Search for the cell housing the specified text and yield its (x, y) center coordinate. 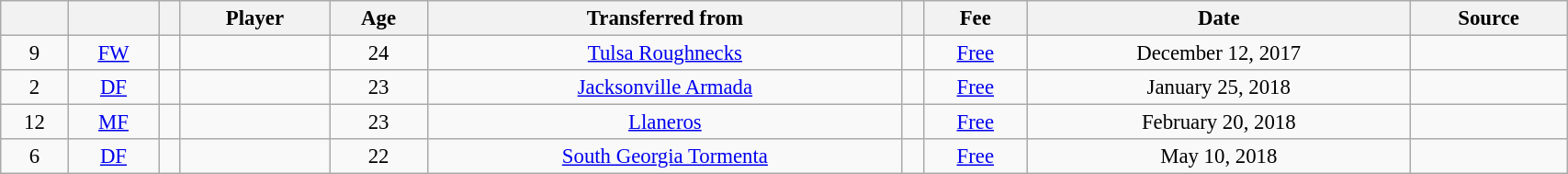
24 (378, 53)
January 25, 2018 (1218, 87)
Jacksonville Armada (665, 87)
22 (378, 157)
May 10, 2018 (1218, 157)
Age (378, 18)
December 12, 2017 (1218, 53)
Tulsa Roughnecks (665, 53)
6 (35, 157)
Player (255, 18)
MF (114, 122)
South Georgia Tormenta (665, 157)
12 (35, 122)
Source (1488, 18)
2 (35, 87)
Fee (976, 18)
Date (1218, 18)
Llaneros (665, 122)
February 20, 2018 (1218, 122)
9 (35, 53)
Transferred from (665, 18)
FW (114, 53)
